Return the (x, y) coordinate for the center point of the cell that contains the specified text.  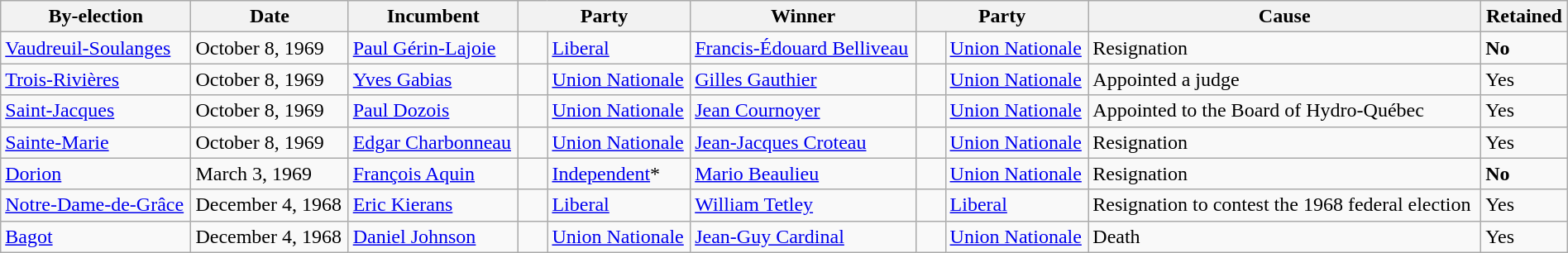
March 3, 1969 (270, 174)
Appointed to the Board of Hydro-Québec (1285, 111)
Sainte-Marie (96, 142)
Paul Dozois (433, 111)
Paul Gérin-Lajoie (433, 48)
Jean-Guy Cardinal (804, 236)
By-election (96, 17)
Retained (1525, 17)
Vaudreuil-Soulanges (96, 48)
William Tetley (804, 205)
Eric Kierans (433, 205)
Jean-Jacques Croteau (804, 142)
Resignation to contest the 1968 federal election (1285, 205)
Bagot (96, 236)
François Aquin (433, 174)
Death (1285, 236)
Winner (804, 17)
Jean Cournoyer (804, 111)
Notre-Dame-de-Grâce (96, 205)
Appointed a judge (1285, 79)
Trois-Rivières (96, 79)
Date (270, 17)
Incumbent (433, 17)
Yves Gabias (433, 79)
Daniel Johnson (433, 236)
Dorion (96, 174)
Mario Beaulieu (804, 174)
Francis-Édouard Belliveau (804, 48)
Edgar Charbonneau (433, 142)
Cause (1285, 17)
Saint-Jacques (96, 111)
Gilles Gauthier (804, 79)
Independent* (619, 174)
